For the text-containing cell, return its midpoint in (X, Y) coordinate format. 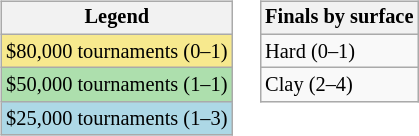
Hard (0–1) (339, 51)
Legend (116, 18)
$25,000 tournaments (1–3) (116, 119)
$80,000 tournaments (0–1) (116, 51)
$50,000 tournaments (1–1) (116, 85)
Clay (2–4) (339, 85)
Finals by surface (339, 18)
